Locate the cell with the specified text and output its (x, y) center coordinate. 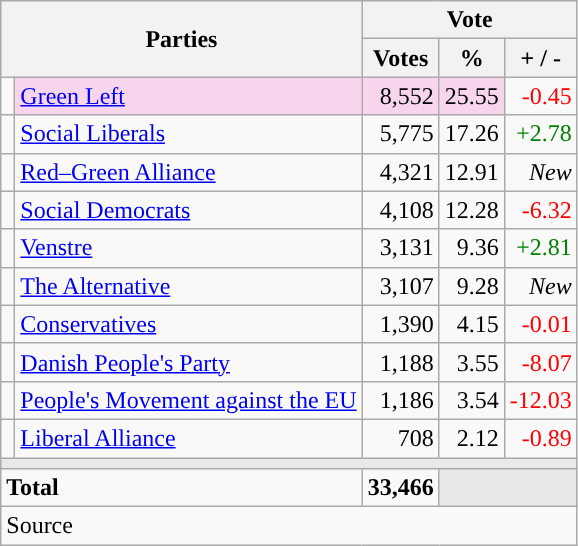
4.15 (472, 324)
Green Left (188, 96)
+2.78 (540, 134)
4,108 (400, 210)
3.54 (472, 400)
1,186 (400, 400)
708 (400, 438)
5,775 (400, 134)
Votes (400, 58)
Venstre (188, 248)
12.28 (472, 210)
Liberal Alliance (188, 438)
1,390 (400, 324)
% (472, 58)
Conservatives (188, 324)
-0.01 (540, 324)
9.28 (472, 286)
8,552 (400, 96)
17.26 (472, 134)
3,107 (400, 286)
Source (290, 526)
12.91 (472, 172)
Parties (182, 39)
25.55 (472, 96)
+ / - (540, 58)
Social Democrats (188, 210)
3,131 (400, 248)
Danish People's Party (188, 362)
2.12 (472, 438)
+2.81 (540, 248)
Social Liberals (188, 134)
3.55 (472, 362)
33,466 (400, 488)
Red–Green Alliance (188, 172)
9.36 (472, 248)
-0.89 (540, 438)
-12.03 (540, 400)
-0.45 (540, 96)
1,188 (400, 362)
-6.32 (540, 210)
The Alternative (188, 286)
Total (182, 488)
-8.07 (540, 362)
4,321 (400, 172)
People's Movement against the EU (188, 400)
Vote (470, 20)
